Determine the (x, y) coordinate at the center of the cell enclosing the given text.  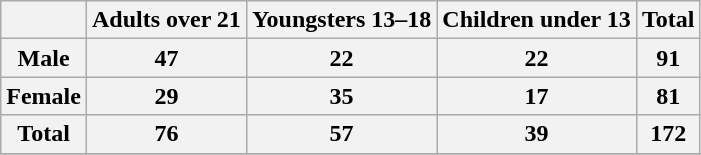
76 (166, 134)
91 (668, 58)
Children under 13 (537, 20)
29 (166, 96)
Male (44, 58)
47 (166, 58)
Female (44, 96)
172 (668, 134)
81 (668, 96)
57 (341, 134)
Youngsters 13–18 (341, 20)
35 (341, 96)
Adults over 21 (166, 20)
17 (537, 96)
39 (537, 134)
